Scan for the cell matching the given text and deliver its [X, Y] coordinate at center. 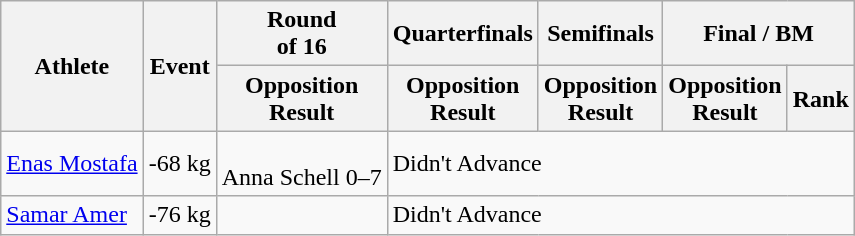
Rank [820, 98]
Semifinals [600, 34]
-76 kg [180, 215]
Final / BM [759, 34]
Roundof 16 [302, 34]
Event [180, 66]
Anna Schell 0–7 [302, 164]
Samar Amer [72, 215]
Enas Mostafa [72, 164]
-68 kg [180, 164]
Quarterfinals [462, 34]
Athlete [72, 66]
